Capture the cell that displays the provided text and extract its (X, Y) central coordinate. 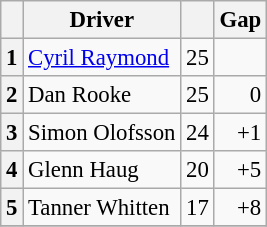
Gap (240, 20)
Tanner Whitten (102, 208)
20 (198, 170)
2 (12, 95)
0 (240, 95)
Cyril Raymond (102, 58)
17 (198, 208)
5 (12, 208)
+5 (240, 170)
24 (198, 133)
1 (12, 58)
Driver (102, 20)
4 (12, 170)
+1 (240, 133)
+8 (240, 208)
Dan Rooke (102, 95)
Glenn Haug (102, 170)
3 (12, 133)
Simon Olofsson (102, 133)
